Locate the cell with the specified text and output its (x, y) center coordinate. 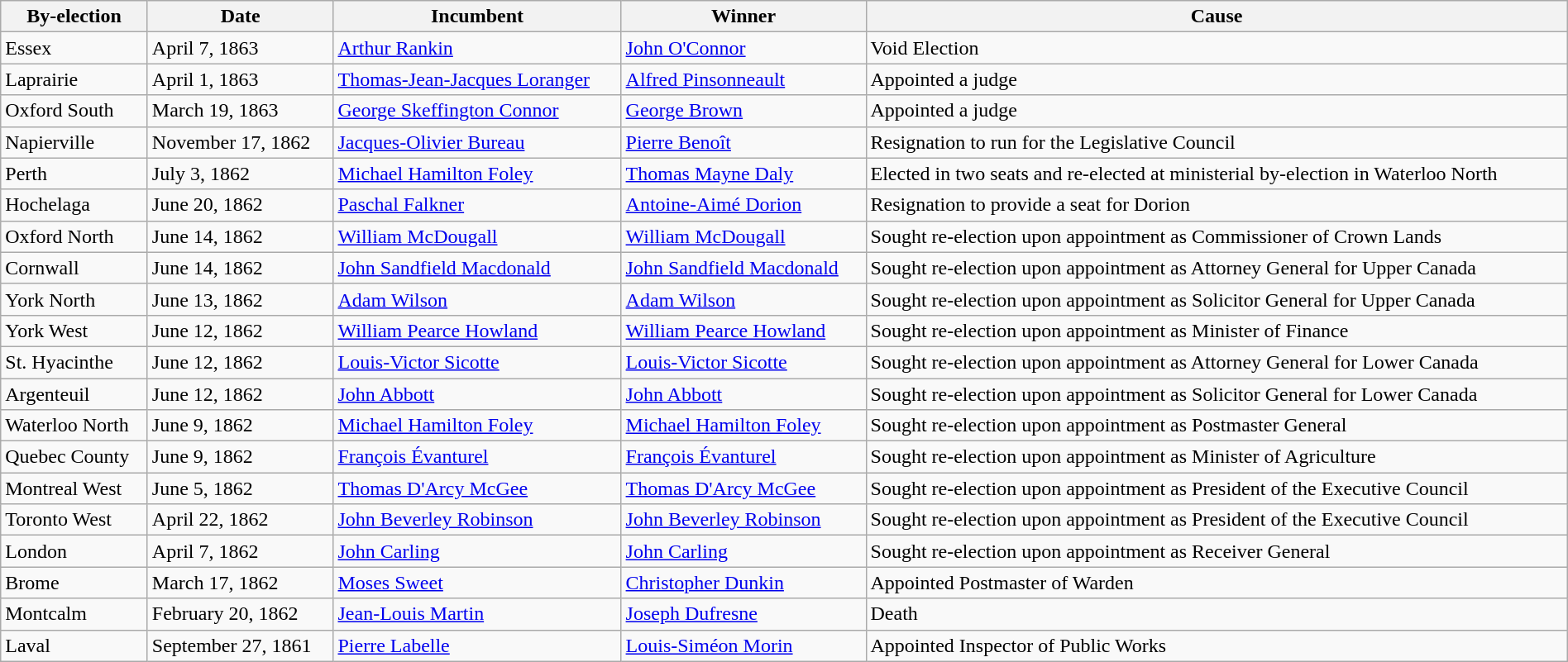
Winner (743, 17)
Montreal West (74, 488)
Cornwall (74, 268)
Jean-Louis Martin (477, 614)
Laval (74, 645)
Joseph Dufresne (743, 614)
Hochelaga (74, 205)
Montcalm (74, 614)
Jacques-Olivier Bureau (477, 142)
York West (74, 331)
Argenteuil (74, 394)
Christopher Dunkin (743, 583)
Date (240, 17)
Thomas Mayne Daly (743, 174)
Incumbent (477, 17)
June 5, 1862 (240, 488)
Resignation to run for the Legislative Council (1217, 142)
Moses Sweet (477, 583)
November 17, 1862 (240, 142)
Essex (74, 48)
Arthur Rankin (477, 48)
April 22, 1862 (240, 520)
John O'Connor (743, 48)
Pierre Labelle (477, 645)
Sought re-election upon appointment as Postmaster General (1217, 426)
Paschal Falkner (477, 205)
Oxford South (74, 111)
Antoine-Aimé Dorion (743, 205)
Alfred Pinsonneault (743, 79)
Brome (74, 583)
Pierre Benoît (743, 142)
Resignation to provide a seat for Dorion (1217, 205)
St. Hyacinthe (74, 362)
April 7, 1863 (240, 48)
George Brown (743, 111)
June 13, 1862 (240, 299)
Thomas-Jean-Jacques Loranger (477, 79)
March 17, 1862 (240, 583)
June 20, 1862 (240, 205)
April 7, 1862 (240, 551)
Death (1217, 614)
Sought re-election upon appointment as Solicitor General for Lower Canada (1217, 394)
By-election (74, 17)
Sought re-election upon appointment as Attorney General for Upper Canada (1217, 268)
George Skeffington Connor (477, 111)
February 20, 1862 (240, 614)
Sought re-election upon appointment as Minister of Finance (1217, 331)
Cause (1217, 17)
Appointed Inspector of Public Works (1217, 645)
York North (74, 299)
Void Election (1217, 48)
September 27, 1861 (240, 645)
Appointed Postmaster of Warden (1217, 583)
March 19, 1863 (240, 111)
Elected in two seats and re-elected at ministerial by-election in Waterloo North (1217, 174)
Napierville (74, 142)
Louis-Siméon Morin (743, 645)
Sought re-election upon appointment as Receiver General (1217, 551)
Oxford North (74, 236)
London (74, 551)
April 1, 1863 (240, 79)
Sought re-election upon appointment as Solicitor General for Upper Canada (1217, 299)
Sought re-election upon appointment as Attorney General for Lower Canada (1217, 362)
Toronto West (74, 520)
Quebec County (74, 457)
Sought re-election upon appointment as Minister of Agriculture (1217, 457)
Perth (74, 174)
Waterloo North (74, 426)
Laprairie (74, 79)
Sought re-election upon appointment as Commissioner of Crown Lands (1217, 236)
July 3, 1862 (240, 174)
